For the text-containing cell, return its midpoint in (x, y) coordinate format. 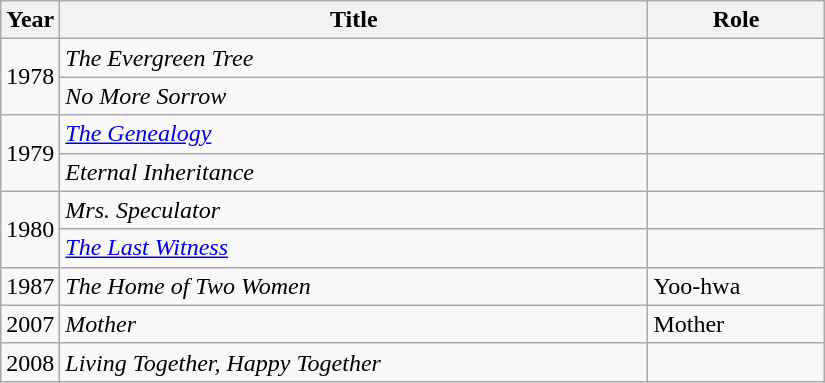
Title (354, 20)
2007 (30, 324)
Mrs. Speculator (354, 210)
Living Together, Happy Together (354, 362)
The Genealogy (354, 134)
1978 (30, 77)
The Home of Two Women (354, 286)
The Last Witness (354, 248)
2008 (30, 362)
Yoo-hwa (736, 286)
Year (30, 20)
The Evergreen Tree (354, 58)
Role (736, 20)
No More Sorrow (354, 96)
1980 (30, 229)
1987 (30, 286)
1979 (30, 153)
Eternal Inheritance (354, 172)
